Return (X, Y) of the center of cell containing provided text 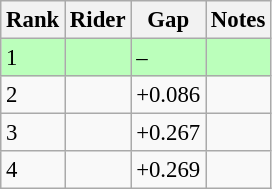
+0.267 (168, 133)
Rider (98, 20)
2 (33, 95)
+0.086 (168, 95)
– (168, 58)
Notes (238, 20)
4 (33, 170)
3 (33, 133)
1 (33, 58)
+0.269 (168, 170)
Rank (33, 20)
Gap (168, 20)
